Capture the cell that displays the provided text and extract its [X, Y] central coordinate. 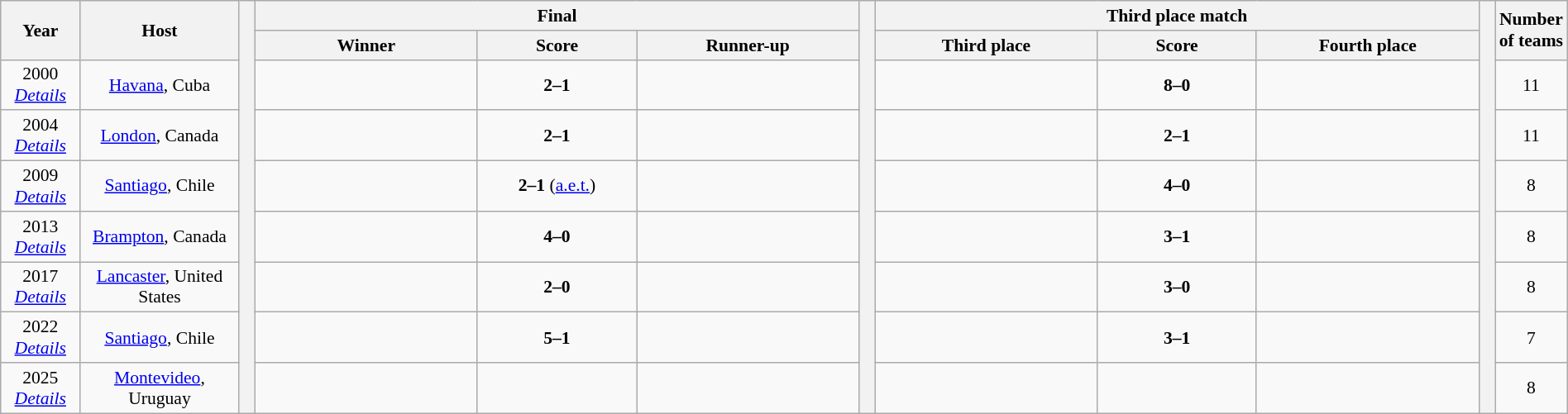
Winner [366, 45]
Third place match [1177, 16]
2022Details [41, 337]
Runner-up [748, 45]
2025Details [41, 388]
Havana, Cuba [160, 84]
2–1 (a.e.t.) [557, 187]
8–0 [1177, 84]
Year [41, 30]
Number of teams [1532, 30]
2004Details [41, 136]
Final [557, 16]
3–0 [1177, 288]
5–1 [557, 337]
7 [1532, 337]
2013 Details [41, 236]
Montevideo, Uruguay [160, 388]
Third place [986, 45]
2000Details [41, 84]
2009Details [41, 187]
Lancaster, United States [160, 288]
2–0 [557, 288]
2017Details [41, 288]
Host [160, 30]
Brampton, Canada [160, 236]
London, Canada [160, 136]
Fourth place [1368, 45]
